Search for the cell housing the specified text and yield its (x, y) center coordinate. 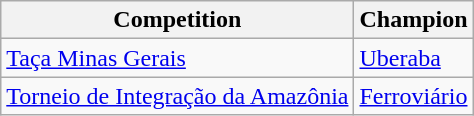
Champion (414, 20)
Taça Minas Gerais (178, 58)
Competition (178, 20)
Torneio de Integração da Amazônia (178, 96)
Ferroviário (414, 96)
Uberaba (414, 58)
